Return (x, y) of the center of cell containing provided text 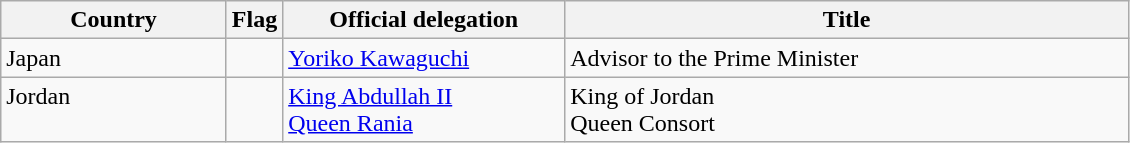
Advisor to the Prime Minister (847, 58)
Jordan (114, 110)
King of Jordan Queen Consort (847, 110)
Japan (114, 58)
Title (847, 20)
Official delegation (424, 20)
Country (114, 20)
King Abdullah IIQueen Rania (424, 110)
Yoriko Kawaguchi (424, 58)
Flag (254, 20)
